Locate the cell with the specified text and output its [x, y] center coordinate. 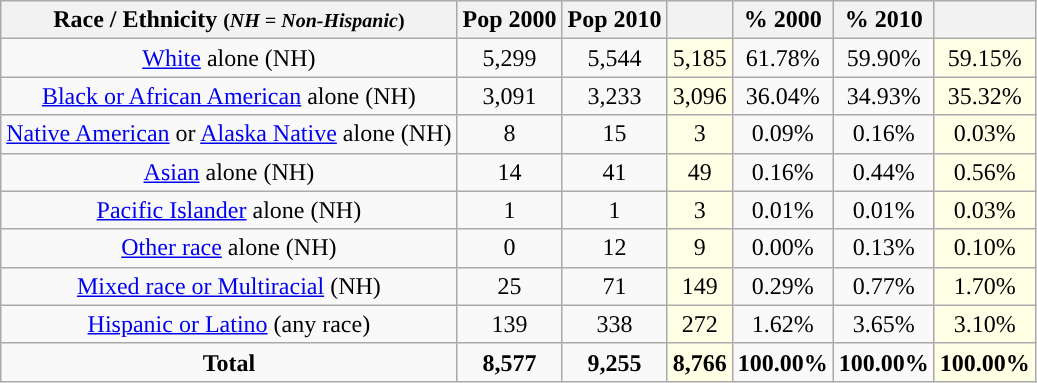
25 [510, 286]
8,766 [700, 362]
0.29% [782, 286]
59.90% [884, 58]
9,255 [614, 362]
5,299 [510, 58]
0.09% [782, 134]
3.65% [884, 324]
Total [229, 362]
36.04% [782, 96]
3,233 [614, 96]
0.77% [884, 286]
0.00% [782, 248]
Pop 2000 [510, 20]
Mixed race or Multiracial (NH) [229, 286]
% 2010 [884, 20]
0 [510, 248]
149 [700, 286]
Black or African American alone (NH) [229, 96]
Pacific Islander alone (NH) [229, 210]
5,544 [614, 58]
272 [700, 324]
49 [700, 172]
Other race alone (NH) [229, 248]
% 2000 [782, 20]
59.15% [984, 58]
3,096 [700, 96]
Race / Ethnicity (NH = Non-Hispanic) [229, 20]
139 [510, 324]
5,185 [700, 58]
61.78% [782, 58]
1.70% [984, 286]
Hispanic or Latino (any race) [229, 324]
8 [510, 134]
0.44% [884, 172]
Native American or Alaska Native alone (NH) [229, 134]
0.13% [884, 248]
35.32% [984, 96]
Pop 2010 [614, 20]
41 [614, 172]
3,091 [510, 96]
Asian alone (NH) [229, 172]
338 [614, 324]
12 [614, 248]
9 [700, 248]
0.56% [984, 172]
0.10% [984, 248]
34.93% [884, 96]
14 [510, 172]
71 [614, 286]
White alone (NH) [229, 58]
8,577 [510, 362]
1.62% [782, 324]
3.10% [984, 324]
15 [614, 134]
